Output the (X, Y) coordinate of the center of the cell containing the given text.  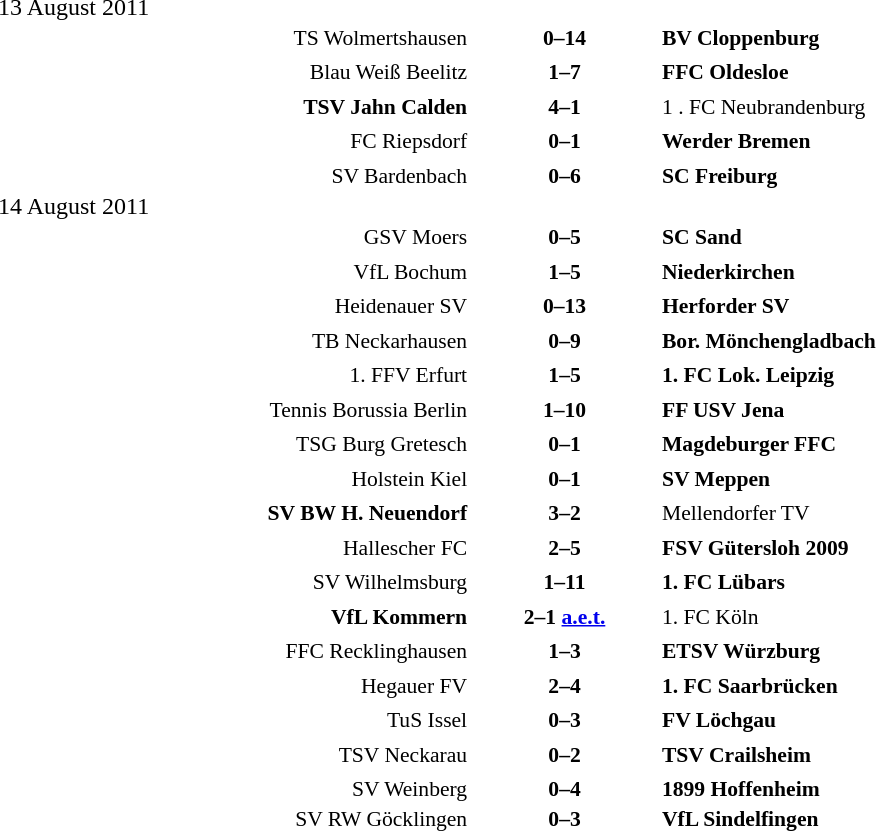
0–2 (564, 754)
0–4 (564, 789)
2–1 a.e.t. (564, 616)
1–11 (564, 582)
0–5 (564, 237)
3–2 (564, 513)
0–6 (564, 176)
0–9 (564, 340)
1–7 (564, 72)
2–4 (564, 686)
0–14 (564, 38)
0–13 (564, 306)
0–3 (564, 720)
1–10 (564, 410)
1–3 (564, 651)
4–1 (564, 106)
2–5 (564, 548)
